Pinpoint the cell where the given text exists, returning its [X, Y] midpoint coordinate. 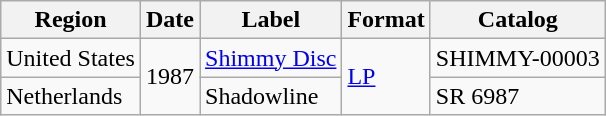
SR 6987 [518, 96]
1987 [170, 77]
Format [386, 20]
Netherlands [71, 96]
Label [271, 20]
SHIMMY-00003 [518, 58]
Shadowline [271, 96]
United States [71, 58]
LP [386, 77]
Shimmy Disc [271, 58]
Catalog [518, 20]
Region [71, 20]
Date [170, 20]
